For the text-containing cell, return its midpoint in (X, Y) coordinate format. 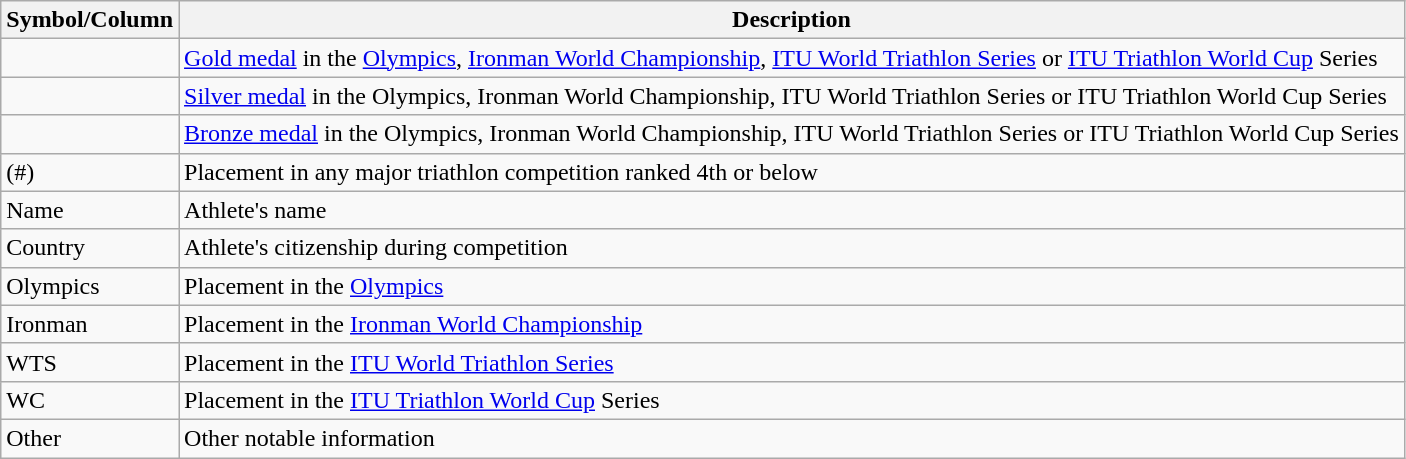
Bronze medal in the Olympics, Ironman World Championship, ITU World Triathlon Series or ITU Triathlon World Cup Series (792, 134)
Placement in the Olympics (792, 286)
Gold medal in the Olympics, Ironman World Championship, ITU World Triathlon Series or ITU Triathlon World Cup Series (792, 58)
Placement in the ITU Triathlon World Cup Series (792, 400)
Other (90, 438)
Placement in the ITU World Triathlon Series (792, 362)
Country (90, 248)
Athlete's name (792, 210)
Placement in any major triathlon competition ranked 4th or below (792, 172)
Other notable information (792, 438)
(#) (90, 172)
Olympics (90, 286)
Description (792, 20)
Symbol/Column (90, 20)
WTS (90, 362)
Ironman (90, 324)
Athlete's citizenship during competition (792, 248)
Name (90, 210)
Silver medal in the Olympics, Ironman World Championship, ITU World Triathlon Series or ITU Triathlon World Cup Series (792, 96)
Placement in the Ironman World Championship (792, 324)
WC (90, 400)
